Find where the given text appears and provide that cell's center as [x, y] coordinate. 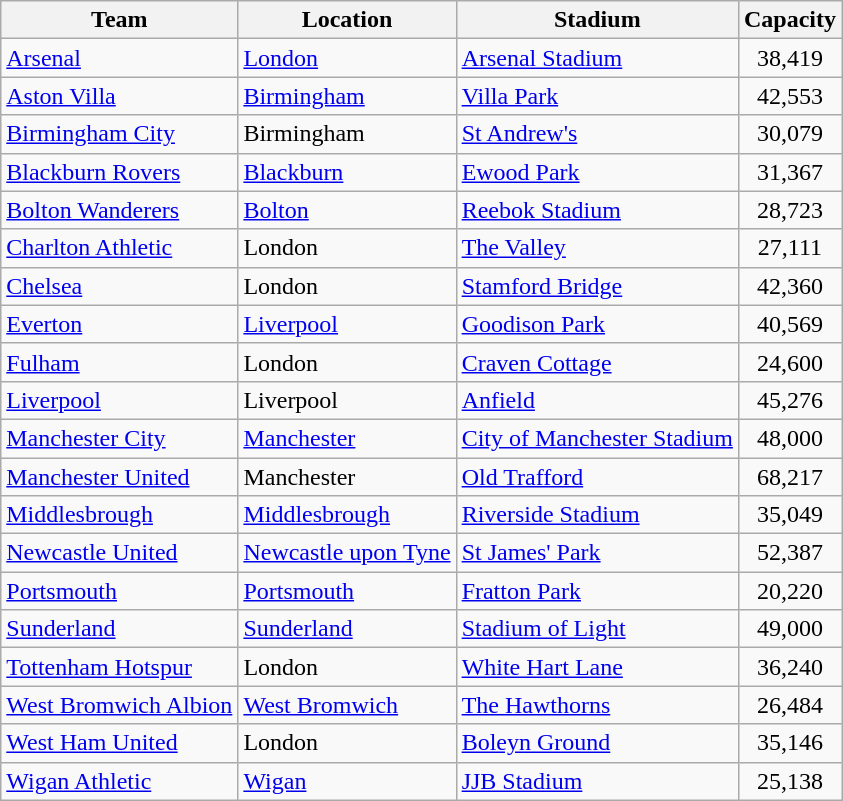
52,387 [790, 553]
Chelsea [120, 286]
Bolton [347, 210]
Tottenham Hotspur [120, 667]
Riverside Stadium [597, 515]
42,360 [790, 286]
24,600 [790, 362]
Blackburn Rovers [120, 172]
48,000 [790, 438]
Old Trafford [597, 477]
Wigan [347, 781]
36,240 [790, 667]
West Ham United [120, 743]
26,484 [790, 705]
City of Manchester Stadium [597, 438]
35,049 [790, 515]
31,367 [790, 172]
49,000 [790, 629]
Newcastle upon Tyne [347, 553]
Bolton Wanderers [120, 210]
Manchester City [120, 438]
Fulham [120, 362]
West Bromwich [347, 705]
White Hart Lane [597, 667]
Craven Cottage [597, 362]
28,723 [790, 210]
40,569 [790, 324]
Villa Park [597, 96]
Newcastle United [120, 553]
38,419 [790, 58]
St James' Park [597, 553]
Wigan Athletic [120, 781]
Stadium [597, 20]
35,146 [790, 743]
Boleyn Ground [597, 743]
Aston Villa [120, 96]
West Bromwich Albion [120, 705]
42,553 [790, 96]
Fratton Park [597, 591]
Birmingham City [120, 134]
68,217 [790, 477]
27,111 [790, 248]
St Andrew's [597, 134]
45,276 [790, 400]
Location [347, 20]
Capacity [790, 20]
Stamford Bridge [597, 286]
Everton [120, 324]
30,079 [790, 134]
Reebok Stadium [597, 210]
25,138 [790, 781]
Charlton Athletic [120, 248]
Manchester United [120, 477]
Team [120, 20]
Blackburn [347, 172]
The Valley [597, 248]
Anfield [597, 400]
Arsenal [120, 58]
Ewood Park [597, 172]
Goodison Park [597, 324]
Arsenal Stadium [597, 58]
The Hawthorns [597, 705]
Stadium of Light [597, 629]
20,220 [790, 591]
JJB Stadium [597, 781]
